Return [X, Y] of the center of cell containing provided text 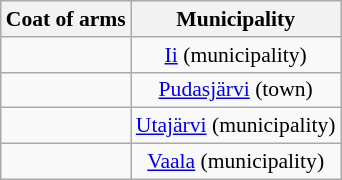
Utajärvi (municipality) [236, 126]
Municipality [236, 19]
Vaala (municipality) [236, 162]
Pudasjärvi (town) [236, 90]
Coat of arms [66, 19]
Ii (municipality) [236, 55]
